Find where the given text appears and provide that cell's center as (x, y) coordinate. 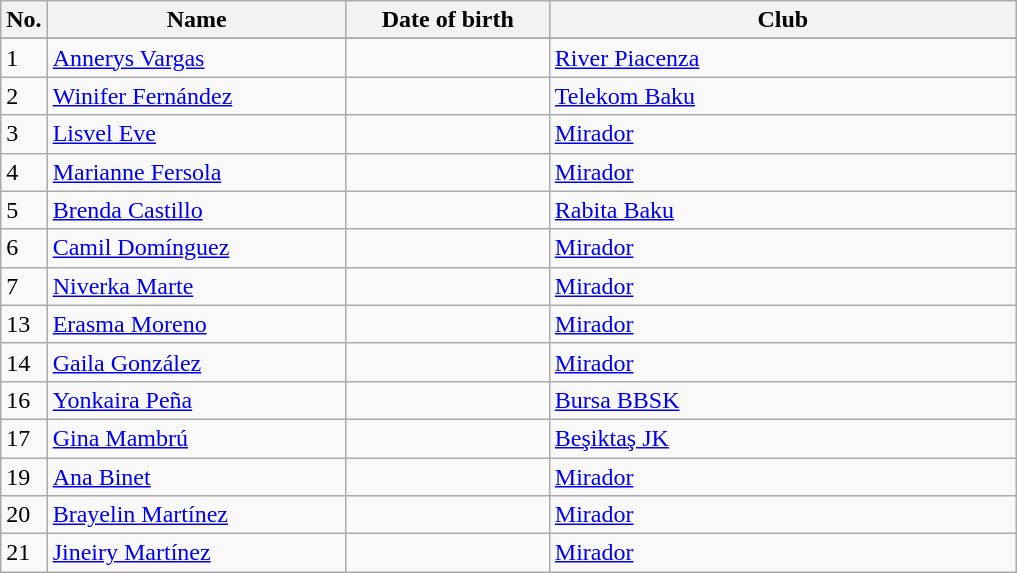
Club (782, 20)
Date of birth (448, 20)
20 (24, 515)
4 (24, 172)
14 (24, 362)
Bursa BBSK (782, 400)
1 (24, 58)
Beşiktaş JK (782, 438)
Ana Binet (196, 477)
Winifer Fernández (196, 96)
Niverka Marte (196, 286)
Rabita Baku (782, 210)
Jineiry Martínez (196, 553)
Erasma Moreno (196, 324)
Lisvel Eve (196, 134)
Gina Mambrú (196, 438)
River Piacenza (782, 58)
7 (24, 286)
Brenda Castillo (196, 210)
Camil Domínguez (196, 248)
Name (196, 20)
Gaila González (196, 362)
19 (24, 477)
Yonkaira Peña (196, 400)
13 (24, 324)
Marianne Fersola (196, 172)
16 (24, 400)
5 (24, 210)
21 (24, 553)
Telekom Baku (782, 96)
3 (24, 134)
6 (24, 248)
No. (24, 20)
Annerys Vargas (196, 58)
Brayelin Martínez (196, 515)
2 (24, 96)
17 (24, 438)
